Provide the (x, y) coordinate of the cell's center where the given text is located.  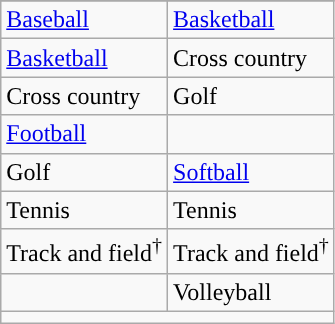
Softball (252, 172)
Baseball (84, 20)
Football (84, 134)
Volleyball (252, 293)
